Find where the given text appears and provide that cell's center as (x, y) coordinate. 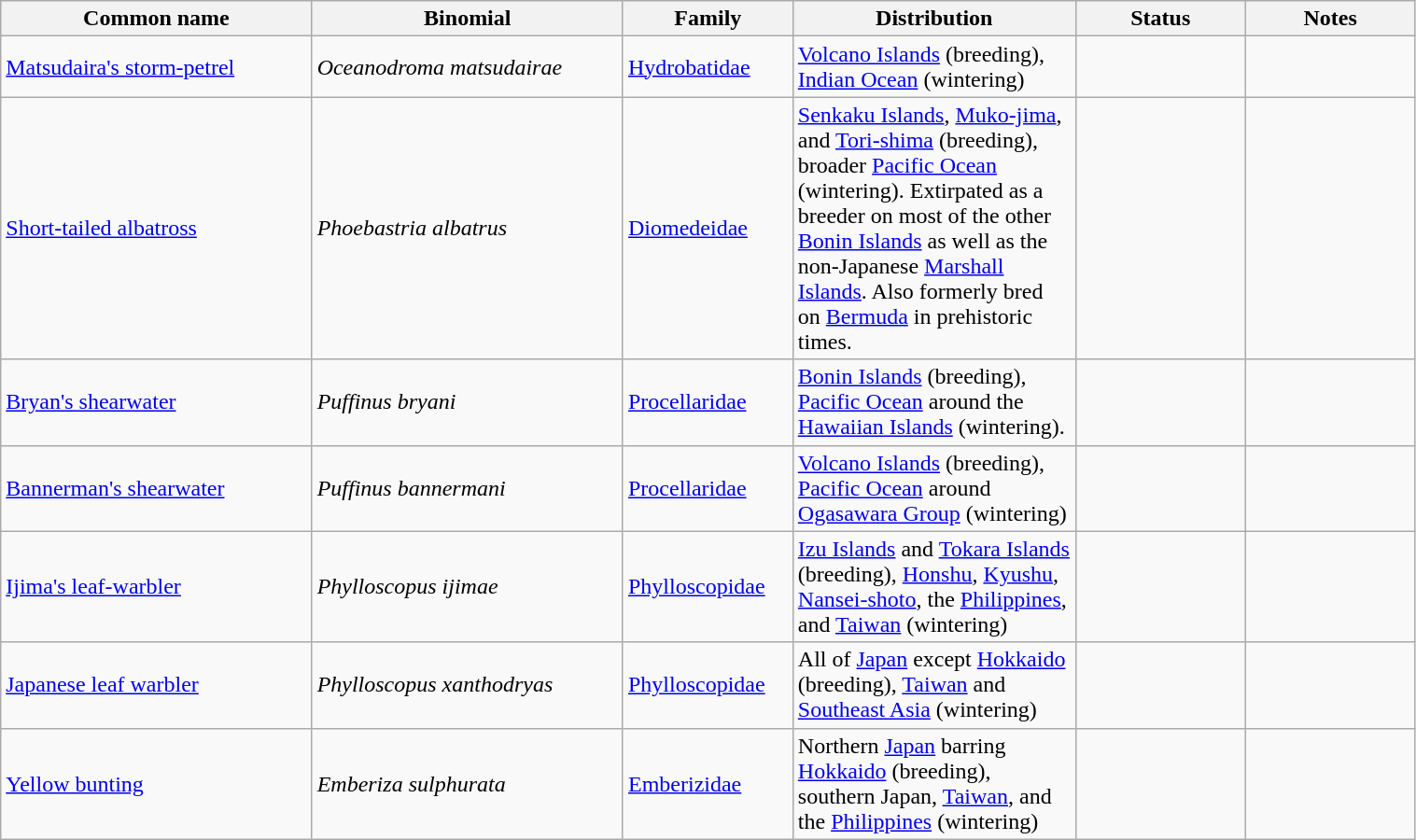
Short-tailed albatross (157, 228)
Bryan's shearwater (157, 402)
Diomedeidae (708, 228)
Phylloscopus ijimae (467, 586)
Binomial (467, 19)
Common name (157, 19)
Status (1160, 19)
Volcano Islands (breeding), Indian Ocean (wintering) (933, 67)
Bannerman's shearwater (157, 488)
Phoebastria albatrus (467, 228)
Izu Islands and Tokara Islands (breeding), Honshu, Kyushu, Nansei-shoto, the Philippines, and Taiwan (wintering) (933, 586)
Volcano Islands (breeding), Pacific Ocean around Ogasawara Group (wintering) (933, 488)
Distribution (933, 19)
Bonin Islands (breeding), Pacific Ocean around the Hawaiian Islands (wintering). (933, 402)
Emberiza sulphurata (467, 784)
Emberizidae (708, 784)
Phylloscopus xanthodryas (467, 685)
Puffinus bannermani (467, 488)
Hydrobatidae (708, 67)
Oceanodroma matsudairae (467, 67)
Yellow bunting (157, 784)
Japanese leaf warbler (157, 685)
All of Japan except Hokkaido (breeding), Taiwan and Southeast Asia (wintering) (933, 685)
Notes (1330, 19)
Northern Japan barring Hokkaido (breeding), southern Japan, Taiwan, and the Philippines (wintering) (933, 784)
Matsudaira's storm-petrel (157, 67)
Family (708, 19)
Ijima's leaf-warbler (157, 586)
Puffinus bryani (467, 402)
